Output the (X, Y) coordinate of the center of the cell containing the given text.  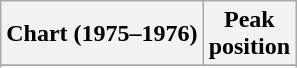
Chart (1975–1976) (102, 34)
Peakposition (249, 34)
